Output the (x, y) coordinate of the center of the cell containing the given text.  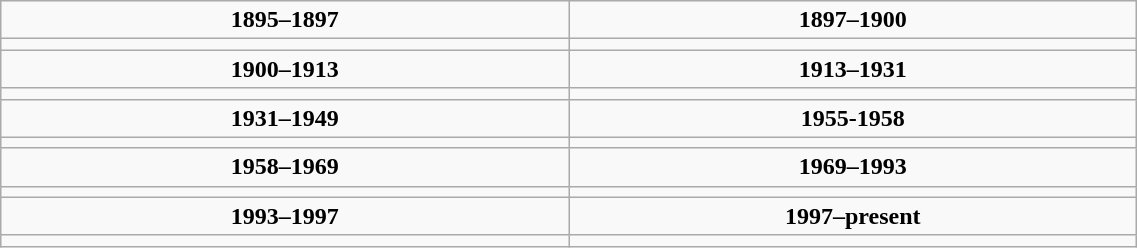
1931–1949 (285, 118)
1969–1993 (853, 167)
1997–present (853, 216)
1913–1931 (853, 69)
1958–1969 (285, 167)
1993–1997 (285, 216)
1955-1958 (853, 118)
1895–1897 (285, 20)
1897–1900 (853, 20)
1900–1913 (285, 69)
